Scan for the cell matching the given text and deliver its (X, Y) coordinate at center. 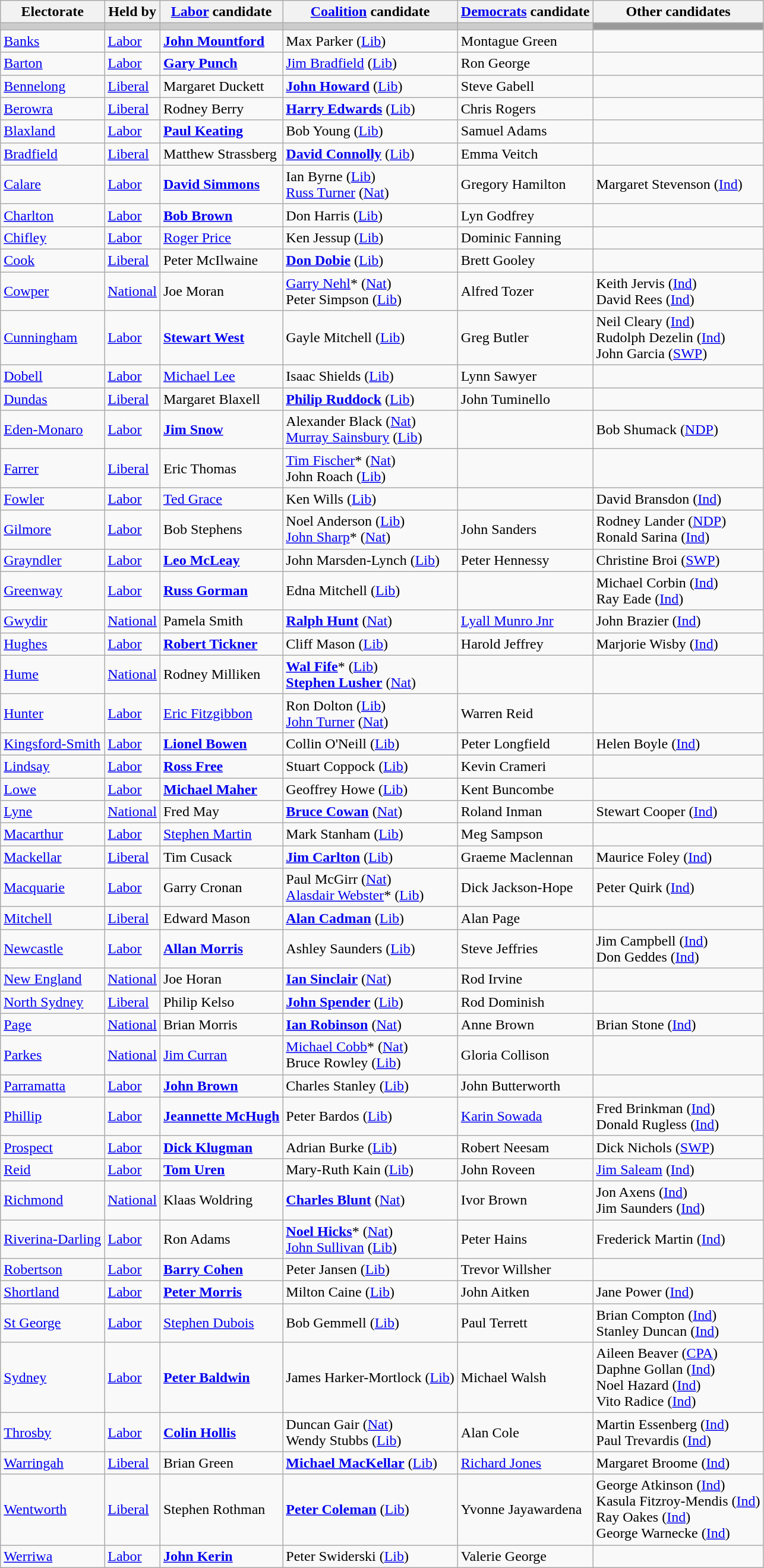
Bradfield (52, 154)
Barton (52, 64)
David Bransdon (Ind) (678, 499)
Keith Jervis (Ind)David Rees (Ind) (678, 291)
Margaret Duckett (221, 86)
Geoffrey Howe (Lib) (370, 789)
David Simmons (221, 184)
Alexander Black (Nat)Murray Sainsbury (Lib) (370, 430)
New England (52, 979)
Paul Terrett (525, 1323)
Garry Cronan (221, 887)
Frederick Martin (Ind) (678, 1239)
Gary Punch (221, 64)
Tim Fischer* (Nat)John Roach (Lib) (370, 468)
Cunningham (52, 338)
Electorate (52, 12)
Eric Fitzgibbon (221, 713)
Chifley (52, 238)
Bennelong (52, 86)
Cowper (52, 291)
Hughes (52, 644)
Lindsay (52, 766)
Jim Bradfield (Lib) (370, 64)
Ron Adams (221, 1239)
Ron George (525, 64)
Richard Jones (525, 1463)
Calare (52, 184)
Labor candidate (221, 12)
Edward Mason (221, 918)
Colin Hollis (221, 1433)
Peter Hennessy (525, 560)
Ron Dolton (Lib)John Turner (Nat) (370, 713)
Hume (52, 675)
Margaret Stevenson (Ind) (678, 184)
Neil Cleary (Ind)Rudolph Dezelin (Ind)John Garcia (SWP) (678, 338)
Michael MacKellar (Lib) (370, 1463)
John Mountford (221, 41)
Mark Stanham (Lib) (370, 834)
Peter Bardos (Lib) (370, 1117)
Michael Cobb* (Nat)Bruce Rowley (Lib) (370, 1055)
Ken Jessup (Lib) (370, 238)
Mary-Ruth Kain (Lib) (370, 1169)
Alan Cadman (Lib) (370, 918)
John Spender (Lib) (370, 1002)
Charles Stanley (Lib) (370, 1086)
Peter Swiderski (Lib) (370, 1556)
Tom Uren (221, 1169)
Greg Butler (525, 338)
Tim Cusack (221, 857)
Peter Morris (221, 1292)
Gwydir (52, 621)
Pamela Smith (221, 621)
Garry Nehl* (Nat)Peter Simpson (Lib) (370, 291)
Ian Sinclair (Nat) (370, 979)
Alan Page (525, 918)
Michael Corbin (Ind)Ray Eade (Ind) (678, 590)
Cliff Mason (Lib) (370, 644)
Don Dobie (Lib) (370, 260)
Stewart Cooper (Ind) (678, 812)
Jane Power (Ind) (678, 1292)
Lionel Bowen (221, 744)
Stephen Dubois (221, 1323)
Noel Anderson (Lib)John Sharp* (Nat) (370, 530)
Montague Green (525, 41)
Harold Jeffrey (525, 644)
Marjorie Wisby (Ind) (678, 644)
Page (52, 1025)
Eden-Monaro (52, 430)
Wentworth (52, 1510)
John Marsden-Lynch (Lib) (370, 560)
Leo McLeay (221, 560)
John Howard (Lib) (370, 86)
Other candidates (678, 12)
Ralph Hunt (Nat) (370, 621)
Allan Morris (221, 949)
Jim Campbell (Ind)Don Geddes (Ind) (678, 949)
Karin Sowada (525, 1117)
Jim Carlton (Lib) (370, 857)
Trevor Willsher (525, 1270)
Ross Free (221, 766)
Blaxland (52, 131)
Lynn Sawyer (525, 377)
Dundas (52, 399)
Graeme Maclennan (525, 857)
Valerie George (525, 1556)
Roland Inman (525, 812)
Duncan Gair (Nat)Wendy Stubbs (Lib) (370, 1433)
Christine Broi (SWP) (678, 560)
Jim Snow (221, 430)
Charles Blunt (Nat) (370, 1200)
John Sanders (525, 530)
John Brazier (Ind) (678, 621)
Werriwa (52, 1556)
Warren Reid (525, 713)
Rodney Berry (221, 109)
Dick Jackson-Hope (525, 887)
Alan Cole (525, 1433)
Emma Veitch (525, 154)
Peter Longfield (525, 744)
Helen Boyle (Ind) (678, 744)
Philip Kelso (221, 1002)
Macquarie (52, 887)
Joe Horan (221, 979)
Peter Hains (525, 1239)
Robertson (52, 1270)
John Brown (221, 1086)
Peter Jansen (Lib) (370, 1270)
Mackellar (52, 857)
Berowra (52, 109)
Samuel Adams (525, 131)
Yvonne Jayawardena (525, 1510)
Dominic Fanning (525, 238)
Rodney Lander (NDP)Ronald Sarina (Ind) (678, 530)
Edna Mitchell (Lib) (370, 590)
Peter Baldwin (221, 1378)
Rodney Milliken (221, 675)
Gregory Hamilton (525, 184)
Milton Caine (Lib) (370, 1292)
Don Harris (Lib) (370, 215)
Matthew Strassberg (221, 154)
Dick Klugman (221, 1147)
Anne Brown (525, 1025)
Collin O'Neill (Lib) (370, 744)
Chris Rogers (525, 109)
Cook (52, 260)
Farrer (52, 468)
Mitchell (52, 918)
Klaas Woldring (221, 1200)
Lyall Munro Jnr (525, 621)
Kent Buncombe (525, 789)
John Roveen (525, 1169)
Warringah (52, 1463)
Gayle Mitchell (Lib) (370, 338)
Robert Neesam (525, 1147)
Brian Compton (Ind)Stanley Duncan (Ind) (678, 1323)
Steve Jeffries (525, 949)
Jim Saleam (Ind) (678, 1169)
John Kerin (221, 1556)
Dick Nichols (SWP) (678, 1147)
Fred May (221, 812)
Roger Price (221, 238)
Brian Morris (221, 1025)
John Aitken (525, 1292)
Michael Walsh (525, 1378)
Shortland (52, 1292)
Ivor Brown (525, 1200)
Ted Grace (221, 499)
Kingsford-Smith (52, 744)
Michael Maher (221, 789)
Paul Keating (221, 131)
Rod Irvine (525, 979)
John Butterworth (525, 1086)
Ashley Saunders (Lib) (370, 949)
Ian Robinson (Nat) (370, 1025)
Throsby (52, 1433)
Gilmore (52, 530)
Grayndler (52, 560)
John Tuminello (525, 399)
North Sydney (52, 1002)
Fowler (52, 499)
Margaret Blaxell (221, 399)
Richmond (52, 1200)
David Connolly (Lib) (370, 154)
Russ Gorman (221, 590)
Riverina-Darling (52, 1239)
Brian Stone (Ind) (678, 1025)
Rod Dominish (525, 1002)
Isaac Shields (Lib) (370, 377)
Lyn Godfrey (525, 215)
Stuart Coppock (Lib) (370, 766)
Peter Coleman (Lib) (370, 1510)
Adrian Burke (Lib) (370, 1147)
Bob Brown (221, 215)
Dobell (52, 377)
Charlton (52, 215)
George Atkinson (Ind)Kasula Fitzroy-Mendis (Ind)Ray Oakes (Ind)George Warnecke (Ind) (678, 1510)
Max Parker (Lib) (370, 41)
Margaret Broome (Ind) (678, 1463)
Macarthur (52, 834)
Lowe (52, 789)
Stephen Rothman (221, 1510)
Newcastle (52, 949)
Philip Ruddock (Lib) (370, 399)
Barry Cohen (221, 1270)
Stephen Martin (221, 834)
Robert Tickner (221, 644)
Democrats candidate (525, 12)
Aileen Beaver (CPA)Daphne Gollan (Ind)Noel Hazard (Ind)Vito Radice (Ind) (678, 1378)
Lyne (52, 812)
Fred Brinkman (Ind)Donald Rugless (Ind) (678, 1117)
Alfred Tozer (525, 291)
Brian Green (221, 1463)
Jeannette McHugh (221, 1117)
Kevin Crameri (525, 766)
Ken Wills (Lib) (370, 499)
Hunter (52, 713)
Noel Hicks* (Nat)John Sullivan (Lib) (370, 1239)
Michael Lee (221, 377)
Ian Byrne (Lib)Russ Turner (Nat) (370, 184)
Brett Gooley (525, 260)
Parramatta (52, 1086)
Parkes (52, 1055)
Gloria Collison (525, 1055)
Peter McIlwaine (221, 260)
Martin Essenberg (Ind)Paul Trevardis (Ind) (678, 1433)
Stewart West (221, 338)
Paul McGirr (Nat)Alasdair Webster* (Lib) (370, 887)
Coalition candidate (370, 12)
Greenway (52, 590)
Reid (52, 1169)
Maurice Foley (Ind) (678, 857)
Eric Thomas (221, 468)
Jon Axens (Ind)Jim Saunders (Ind) (678, 1200)
Phillip (52, 1117)
Bob Gemmell (Lib) (370, 1323)
James Harker-Mortlock (Lib) (370, 1378)
Sydney (52, 1378)
Joe Moran (221, 291)
Held by (132, 12)
Harry Edwards (Lib) (370, 109)
Bruce Cowan (Nat) (370, 812)
Bob Young (Lib) (370, 131)
Banks (52, 41)
Meg Sampson (525, 834)
Bob Stephens (221, 530)
St George (52, 1323)
Prospect (52, 1147)
Steve Gabell (525, 86)
Bob Shumack (NDP) (678, 430)
Jim Curran (221, 1055)
Wal Fife* (Lib)Stephen Lusher (Nat) (370, 675)
Peter Quirk (Ind) (678, 887)
